Search for the cell housing the specified text and yield its (x, y) center coordinate. 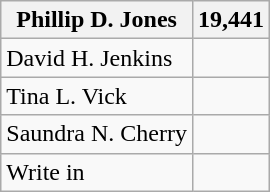
David H. Jenkins (97, 58)
Tina L. Vick (97, 96)
Saundra N. Cherry (97, 134)
19,441 (230, 20)
Write in (97, 172)
Phillip D. Jones (97, 20)
